Identify which cell holds the provided text, then report its (X, Y) central coordinate. 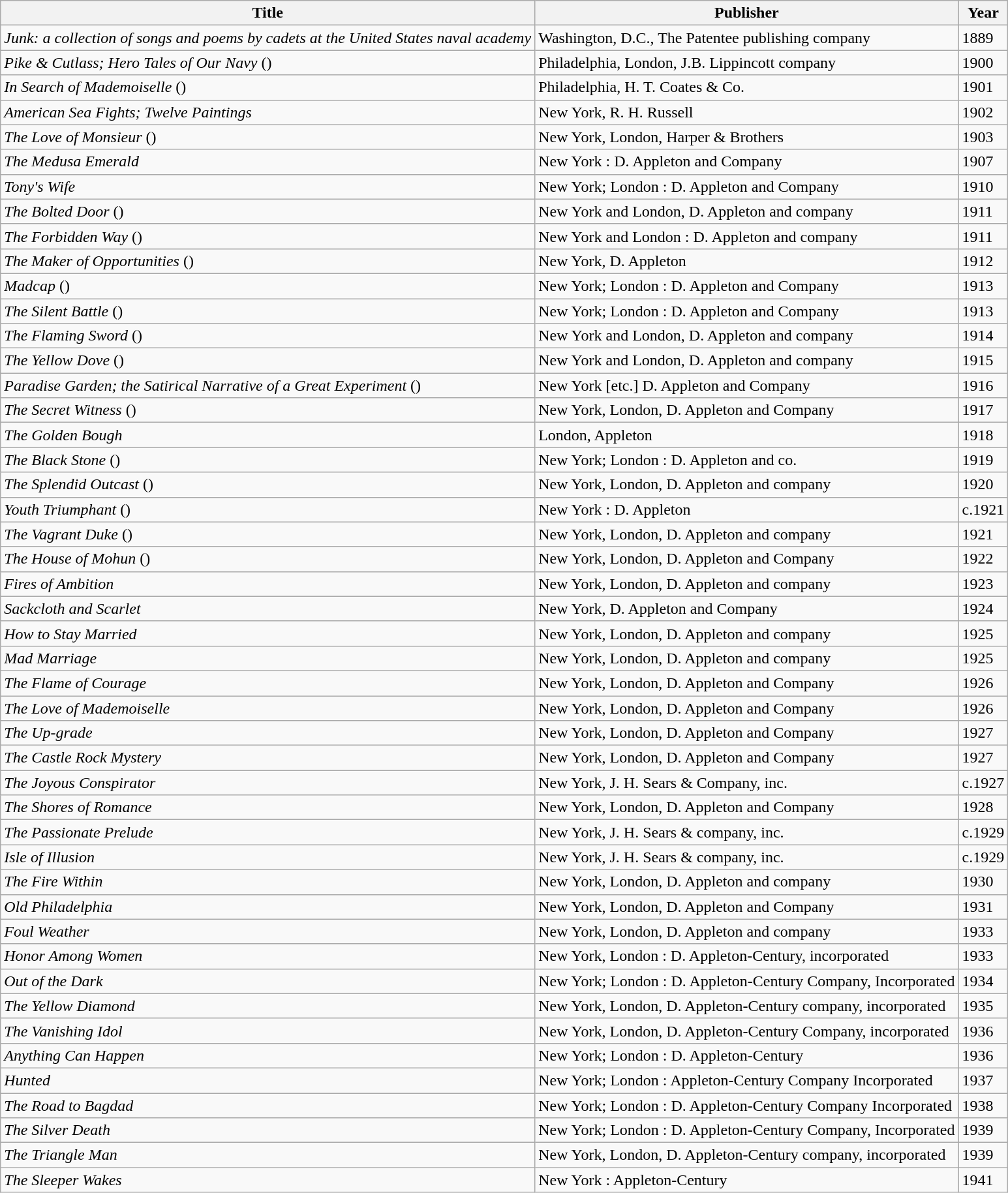
The Road to Bagdad (267, 1106)
Washington, D.C., The Patentee publishing company (746, 38)
Out of the Dark (267, 981)
The Black Stone () (267, 460)
1937 (983, 1080)
1935 (983, 1006)
New York, D. Appleton and Company (746, 609)
1912 (983, 261)
Old Philadelphia (267, 907)
The Yellow Diamond (267, 1006)
1930 (983, 882)
New York, D. Appleton (746, 261)
c.1927 (983, 783)
New York, R. H. Russell (746, 112)
The Secret Witness () (267, 410)
The Love of Monsieur () (267, 137)
1902 (983, 112)
1917 (983, 410)
London, Appleton (746, 435)
1918 (983, 435)
Isle of Illusion (267, 857)
Title (267, 13)
Hunted (267, 1080)
1941 (983, 1180)
The Vanishing Idol (267, 1031)
1915 (983, 361)
Year (983, 13)
New York : Appleton-Century (746, 1180)
The Vagrant Duke () (267, 534)
The Flame of Courage (267, 683)
New York, London : D. Appleton-Century, incorporated (746, 956)
1907 (983, 162)
1922 (983, 559)
1914 (983, 336)
1934 (983, 981)
New York : D. Appleton and Company (746, 162)
1920 (983, 485)
1923 (983, 584)
1919 (983, 460)
The Love of Mademoiselle (267, 708)
The Triangle Man (267, 1155)
New York; London : D. Appleton and co. (746, 460)
New York, J. H. Sears & Company, inc. (746, 783)
The Fire Within (267, 882)
New York, London, Harper & Brothers (746, 137)
Pike & Cutlass; Hero Tales of Our Navy () (267, 63)
Sackcloth and Scarlet (267, 609)
1921 (983, 534)
New York [etc.] D. Appleton and Company (746, 385)
The Shores of Romance (267, 808)
New York; London : D. Appleton-Century Company Incorporated (746, 1106)
The House of Mohun () (267, 559)
1924 (983, 609)
1889 (983, 38)
Madcap () (267, 286)
Publisher (746, 13)
The Flaming Sword () (267, 336)
Paradise Garden; the Satirical Narrative of a Great Experiment () (267, 385)
The Silent Battle () (267, 311)
New York; London : Appleton-Century Company Incorporated (746, 1080)
1916 (983, 385)
1931 (983, 907)
New York; London : D. Appleton-Century (746, 1055)
The Passionate Prelude (267, 832)
The Splendid Outcast () (267, 485)
American Sea Fights; Twelve Paintings (267, 112)
Youth Triumphant () (267, 509)
Mad Marriage (267, 658)
New York and London : D. Appleton and company (746, 236)
1900 (983, 63)
Fires of Ambition (267, 584)
1938 (983, 1106)
How to Stay Married (267, 633)
Honor Among Women (267, 956)
The Maker of Opportunities () (267, 261)
Anything Can Happen (267, 1055)
The Golden Bough (267, 435)
The Up-grade (267, 733)
The Forbidden Way () (267, 236)
The Joyous Conspirator (267, 783)
Tony's Wife (267, 187)
Junk: a collection of songs and poems by cadets at the United States naval academy (267, 38)
1903 (983, 137)
1928 (983, 808)
In Search of Mademoiselle () (267, 87)
1910 (983, 187)
The Sleeper Wakes (267, 1180)
Philadelphia, H. T. Coates & Co. (746, 87)
Foul Weather (267, 931)
The Bolted Door () (267, 211)
The Castle Rock Mystery (267, 758)
New York : D. Appleton (746, 509)
c.1921 (983, 509)
The Medusa Emerald (267, 162)
Philadelphia, London, J.B. Lippincott company (746, 63)
The Yellow Dove () (267, 361)
1901 (983, 87)
The Silver Death (267, 1130)
New York, London, D. Appleton-Century Company, incorporated (746, 1031)
